Output the (x, y) coordinate of the center of the cell containing the given text.  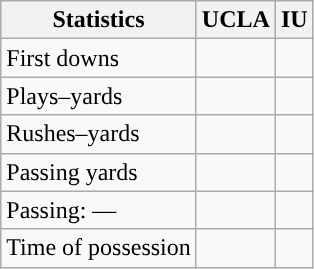
Plays–yards (99, 96)
Passing: –– (99, 210)
UCLA (236, 20)
Time of possession (99, 248)
First downs (99, 58)
IU (294, 20)
Passing yards (99, 172)
Statistics (99, 20)
Rushes–yards (99, 134)
